Extract the (x, y) coordinate from the center of the cell holding the provided text.  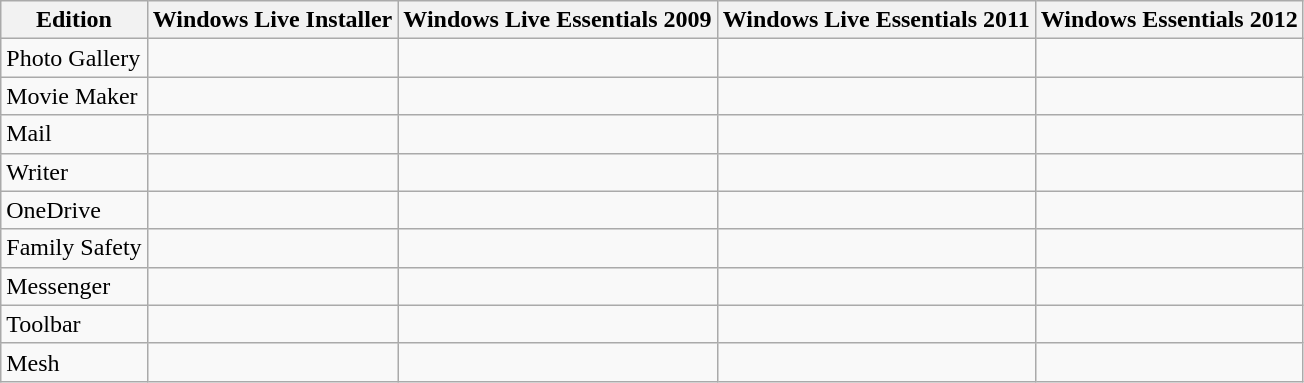
Edition (74, 20)
Movie Maker (74, 96)
OneDrive (74, 210)
Windows Essentials 2012 (1169, 20)
Writer (74, 172)
Family Safety (74, 248)
Windows Live Essentials 2009 (558, 20)
Mesh (74, 362)
Windows Live Installer (272, 20)
Photo Gallery (74, 58)
Mail (74, 134)
Toolbar (74, 324)
Windows Live Essentials 2011 (876, 20)
Messenger (74, 286)
